Scan for the cell matching the given text and deliver its [x, y] coordinate at center. 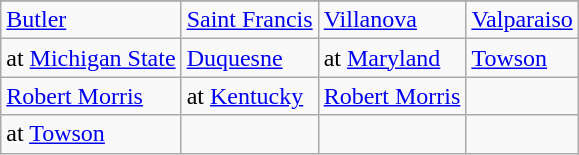
at Maryland [392, 58]
Valparaiso [522, 20]
at Michigan State [91, 58]
Butler [91, 20]
at Kentucky [250, 96]
Saint Francis [250, 20]
at Towson [91, 134]
Villanova [392, 20]
Towson [522, 58]
Duquesne [250, 58]
